Extract the [X, Y] coordinate from the center of the cell holding the provided text.  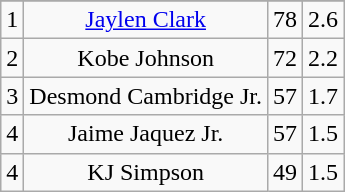
Desmond Cambridge Jr. [146, 96]
1.7 [324, 96]
72 [286, 58]
2.2 [324, 58]
1 [12, 20]
Jaime Jaquez Jr. [146, 134]
3 [12, 96]
2 [12, 58]
KJ Simpson [146, 172]
49 [286, 172]
2.6 [324, 20]
78 [286, 20]
Kobe Johnson [146, 58]
Jaylen Clark [146, 20]
